Return (X, Y) of the center of cell containing provided text 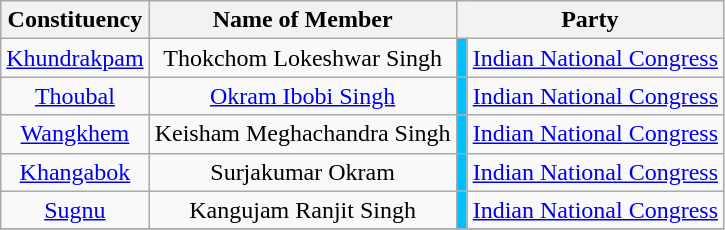
Khangabok (75, 172)
Constituency (75, 20)
Name of Member (302, 20)
Wangkhem (75, 134)
Keisham Meghachandra Singh (302, 134)
Sugnu (75, 210)
Okram Ibobi Singh (302, 96)
Thoubal (75, 96)
Surjakumar Okram (302, 172)
Khundrakpam (75, 58)
Party (590, 20)
Kangujam Ranjit Singh (302, 210)
Thokchom Lokeshwar Singh (302, 58)
